Find where the given text appears and provide that cell's center as [x, y] coordinate. 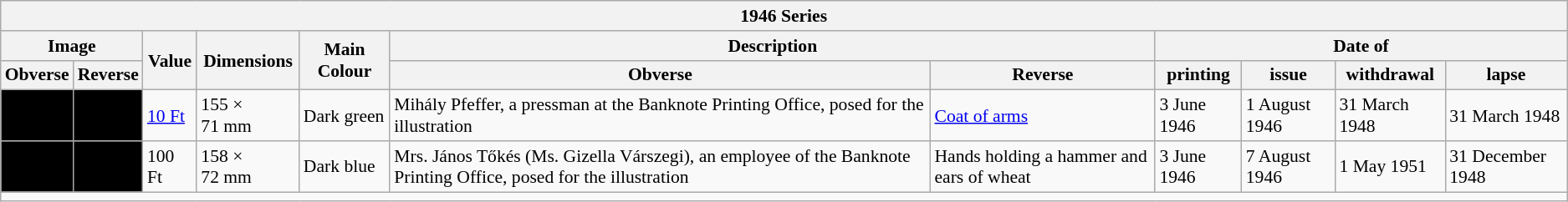
lapse [1505, 75]
Hands holding a hammer and ears of wheat [1042, 167]
printing [1198, 75]
155 × 71 mm [248, 115]
Main Colour [345, 60]
Coat of arms [1042, 115]
158 × 72 mm [248, 167]
1946 Series [784, 16]
100 Ft [170, 167]
1 August 1946 [1289, 115]
Description [773, 46]
10 Ft [170, 115]
Dark green [345, 115]
Image [72, 46]
withdrawal [1390, 75]
31 December 1948 [1505, 167]
1 May 1951 [1390, 167]
Date of [1361, 46]
Value [170, 60]
7 August 1946 [1289, 167]
issue [1289, 75]
Dimensions [248, 60]
Mihály Pfeffer, a pressman at the Banknote Printing Office, posed for the illustration [660, 115]
Mrs. János Tőkés (Ms. Gizella Várszegi), an employee of the Banknote Printing Office, posed for the illustration [660, 167]
Dark blue [345, 167]
